Pinpoint the cell where the given text exists, returning its [X, Y] midpoint coordinate. 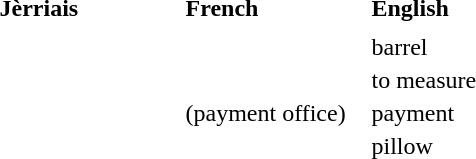
(payment office) [276, 113]
